Capture the cell that displays the provided text and extract its [X, Y] central coordinate. 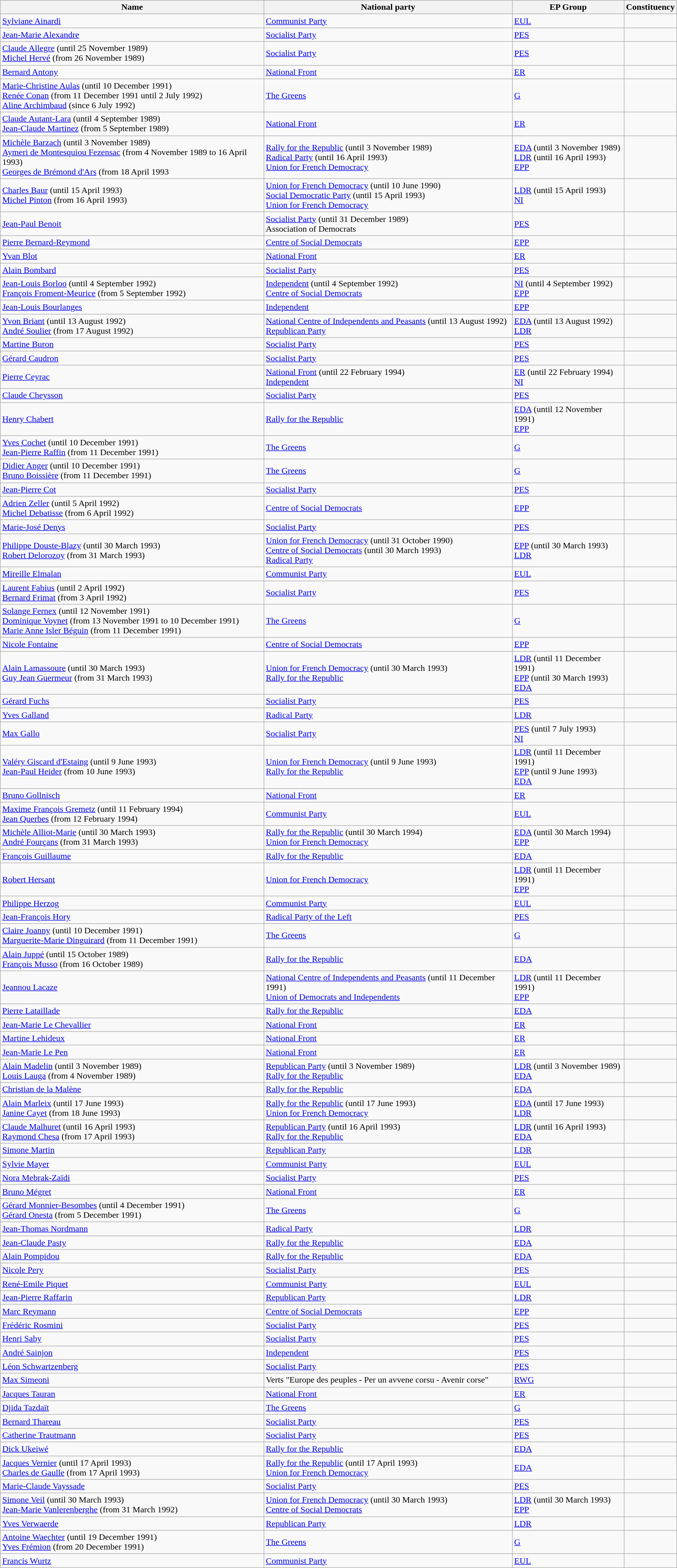
Nicole Fontaine [132, 644]
Jacques Vernier (until 17 April 1993)Charles de Gaulle (from 17 April 1993) [132, 1468]
Claude Cheysson [132, 395]
EP Group [568, 7]
André Sainjon [132, 1353]
Gérard Caudron [132, 358]
LDR (until 3 November 1989) EDA [568, 1071]
Antoine Waechter (until 19 December 1991)Yves Frémion (from 20 December 1991) [132, 1542]
Francis Wurtz [132, 1561]
Simone Veil (until 30 March 1993)Jean-Marie Vanlerenberghe (from 31 March 1992) [132, 1505]
Laurent Fabius (until 2 April 1992)Bernard Frimat (from 3 April 1992) [132, 592]
Claude Allegre (until 25 November 1989)Michel Hervé (from 26 November 1989) [132, 53]
Rally for the Republic (until 3 November 1989) Radical Party (until 16 April 1993) Union for French Democracy [388, 157]
Yves Cochet (until 10 December 1991)Jean-Pierre Raffin (from 11 December 1991) [132, 447]
Gérard Fuchs [132, 701]
Alain Juppé (until 15 October 1989)François Musso (from 16 October 1989) [132, 959]
Martine Buron [132, 344]
National party [388, 7]
Mireille Elmalan [132, 574]
Dick Ukeiwé [132, 1449]
Constituency [650, 7]
Pierre Lataillade [132, 1011]
RWG [568, 1380]
Marie-José Denys [132, 527]
Union for French Democracy (until 10 June 1990) Social Democratic Party (until 15 April 1993) Union for French Democracy [388, 195]
Maxime François Gremetz (until 11 February 1994)Jean Querbes (from 12 February 1994) [132, 814]
LDR (until 16 April 1993) EDA [568, 1131]
Union for French Democracy (until 30 March 1993) Rally for the Republic [388, 673]
EDA (until 12 November 1991) EPP [568, 419]
Sylvie Mayer [132, 1164]
Djida Tazdaït [132, 1408]
Didier Anger (until 10 December 1991)Bruno Boissière (from 11 December 1991) [132, 471]
René-Emile Piquet [132, 1284]
Jean-Claude Pasty [132, 1242]
Henry Chabert [132, 419]
Philippe Herzog [132, 903]
Max Simeoni [132, 1380]
Marie-Claude Vayssade [132, 1486]
Nicole Pery [132, 1270]
Claire Joanny (until 10 December 1991)Marguerite-Marie Dinguirard (from 11 December 1991) [132, 935]
Jacques Tauran [132, 1394]
Marc Reymann [132, 1311]
Union for French Democracy (until 31 October 1990) Centre of Social Democrats (until 30 March 1993) Radical Party [388, 550]
Yvon Briant (until 13 August 1992)André Soulier (from 17 August 1992) [132, 326]
Solange Fernex (until 12 November 1991)Dominique Voynet (from 13 November 1991 to 10 December 1991)Marie Anne Isler Béguin (from 11 December 1991) [132, 621]
Yves Galland [132, 715]
Claude Malhuret (until 16 April 1993)Raymond Chesa (from 17 April 1993) [132, 1131]
Name [132, 7]
Rally for the Republic (until 30 March 1994) Union for French Democracy [388, 837]
Yvan Blot [132, 256]
Alain Madelin (until 3 November 1989)Louis Lauga (from 4 November 1989) [132, 1071]
Rally for the Republic (until 17 June 1993) Union for French Democracy [388, 1108]
Valéry Giscard d'Estaing (until 9 June 1993)Jean-Paul Heider (from 10 June 1993) [132, 767]
Frédéric Rosmini [132, 1325]
Union for French Democracy (until 30 March 1993) Centre of Social Democrats [388, 1505]
Alain Pompidou [132, 1256]
LDR (until 11 December 1991) EPP (until 9 June 1993) EDA [568, 767]
ER (until 22 February 1994) NI [568, 377]
Pierre Ceyrac [132, 377]
Jean-Pierre Raffarin [132, 1298]
PES (until 7 July 1993) NI [568, 734]
Union for French Democracy (until 9 June 1993) Rally for the Republic [388, 767]
Republican Party (until 3 November 1989) Rally for the Republic [388, 1071]
EDA (until 3 November 1989) LDR (until 16 April 1993) EPP [568, 157]
Léon Schwartzenberg [132, 1366]
Republican Party (until 16 April 1993) Rally for the Republic [388, 1131]
Charles Baur (until 15 April 1993)Michel Pinton (from 16 April 1993) [132, 195]
Nora Mebrak-Zaïdi [132, 1178]
Christian de la Malène [132, 1089]
Martine Lehideux [132, 1038]
Jean-Marie Le Pen [132, 1052]
Jean-François Hory [132, 917]
EPP (until 30 March 1993) LDR [568, 550]
Marie-Christine Aulas (until 10 December 1991)Renée Conan (from 11 December 1991 until 2 July 1992)Aline Archimbaud (since 6 July 1992) [132, 95]
Bernard Antony [132, 72]
EDA (until 13 August 1992) LDR [568, 326]
Henri Saby [132, 1339]
Robert Hersant [132, 879]
Jean-Marie Alexandre [132, 35]
LDR (until 11 December 1991) EPP (until 30 March 1993) EDA [568, 673]
Rally for the Republic (until 17 April 1993) Union for French Democracy [388, 1468]
Sylviane Ainardi [132, 21]
Bernard Thareau [132, 1421]
NI (until 4 September 1992) EPP [568, 288]
National Front (until 22 February 1994) Independent [388, 377]
Adrien Zeller (until 5 April 1992)Michel Debatisse (from 6 April 1992) [132, 508]
Michèle Alliot-Marie (until 30 March 1993)André Fourçans (from 31 March 1993) [132, 837]
Socialist Party (until 31 December 1989) Association of Democrats [388, 223]
National Centre of Independents and Peasants (until 13 August 1992) Republican Party [388, 326]
Verts "Europe des peuples - Per un avvene corsu - Avenir corse" [388, 1380]
Alain Marleix (until 17 June 1993)Janine Cayet (from 18 June 1993) [132, 1108]
Independent (until 4 September 1992) Centre of Social Democrats [388, 288]
Jean-Pierre Cot [132, 489]
LDR (until 15 April 1993) NI [568, 195]
Jean-Paul Benoit [132, 223]
EDA (until 17 June 1993) LDR [568, 1108]
Max Gallo [132, 734]
Jean-Louis Bourlanges [132, 307]
François Guillaume [132, 856]
Bruno Mégret [132, 1191]
EDA (until 30 March 1994) EPP [568, 837]
Radical Party of the Left [388, 917]
Jean-Marie Le Chevallier [132, 1025]
Philippe Douste-Blazy (until 30 March 1993)Robert Delorozoy (from 31 March 1993) [132, 550]
Alain Lamassoure (until 30 March 1993)Guy Jean Guermeur (from 31 March 1993) [132, 673]
Jean-Louis Borloo (until 4 September 1992)François Froment-Meurice (from 5 September 1992) [132, 288]
Union for French Democracy [388, 879]
National Centre of Independents and Peasants (until 11 December 1991) Union of Democrats and Independents [388, 988]
Alain Bombard [132, 270]
Jeannou Lacaze [132, 988]
Simone Martin [132, 1150]
Claude Autant-Lara (until 4 September 1989)Jean-Claude Martinez (from 5 September 1989) [132, 124]
Jean-Thomas Nordmann [132, 1229]
Catherine Trautmann [132, 1435]
Bruno Gollnisch [132, 795]
Gérard Monnier-Besombes (until 4 December 1991)Gérard Onesta (from 5 December 1991) [132, 1210]
Pierre Bernard-Reymond [132, 242]
Yves Verwaerde [132, 1524]
LDR (until 30 March 1993) EPP [568, 1505]
